Scan for the cell matching the given text and deliver its [X, Y] coordinate at center. 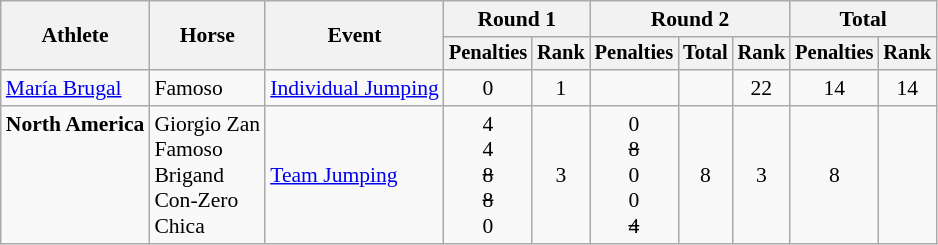
Team Jumping [354, 175]
Individual Jumping [354, 88]
North America [76, 175]
Famoso [207, 88]
Round 1 [517, 19]
Event [354, 36]
Horse [207, 36]
María Brugal [76, 88]
08004 [634, 175]
Athlete [76, 36]
1 [561, 88]
Giorgio ZanFamosoBrigandCon-ZeroChica [207, 175]
22 [762, 88]
44880 [488, 175]
0 [488, 88]
Round 2 [690, 19]
